Return the (X, Y) coordinate for the center point of the cell that contains the specified text.  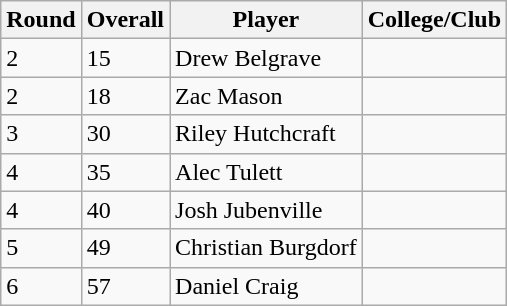
18 (125, 96)
Overall (125, 20)
5 (41, 248)
57 (125, 286)
Zac Mason (266, 96)
Daniel Craig (266, 286)
Alec Tulett (266, 172)
15 (125, 58)
Drew Belgrave (266, 58)
Riley Hutchcraft (266, 134)
40 (125, 210)
30 (125, 134)
College/Club (434, 20)
49 (125, 248)
Josh Jubenville (266, 210)
6 (41, 286)
3 (41, 134)
Christian Burgdorf (266, 248)
Player (266, 20)
Round (41, 20)
35 (125, 172)
